Identify which cell holds the provided text, then report its (x, y) central coordinate. 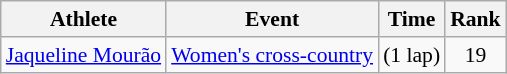
Jaqueline Mourão (84, 55)
Women's cross-country (272, 55)
19 (476, 55)
Athlete (84, 19)
Time (412, 19)
Event (272, 19)
(1 lap) (412, 55)
Rank (476, 19)
